Search for the cell housing the specified text and yield its (x, y) center coordinate. 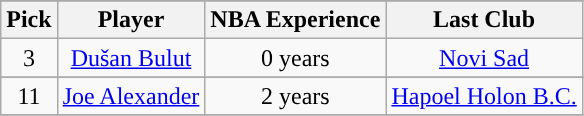
Novi Sad (484, 58)
Last Club (484, 20)
Player (131, 20)
Pick (29, 20)
0 years (296, 58)
Hapoel Holon B.C. (484, 96)
2 years (296, 96)
NBA Experience (296, 20)
11 (29, 96)
Joe Alexander (131, 96)
3 (29, 58)
Dušan Bulut (131, 58)
